Identify which cell holds the provided text, then report its [x, y] central coordinate. 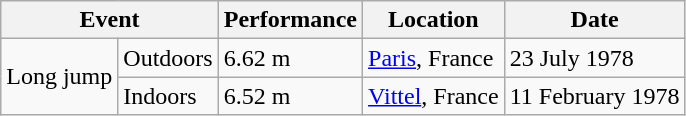
11 February 1978 [594, 96]
Vittel, France [434, 96]
Outdoors [168, 58]
23 July 1978 [594, 58]
Event [110, 20]
Location [434, 20]
Performance [290, 20]
Date [594, 20]
Paris, France [434, 58]
Indoors [168, 96]
6.52 m [290, 96]
6.62 m [290, 58]
Long jump [60, 77]
